Determine the (X, Y) coordinate at the center of the cell enclosing the given text.  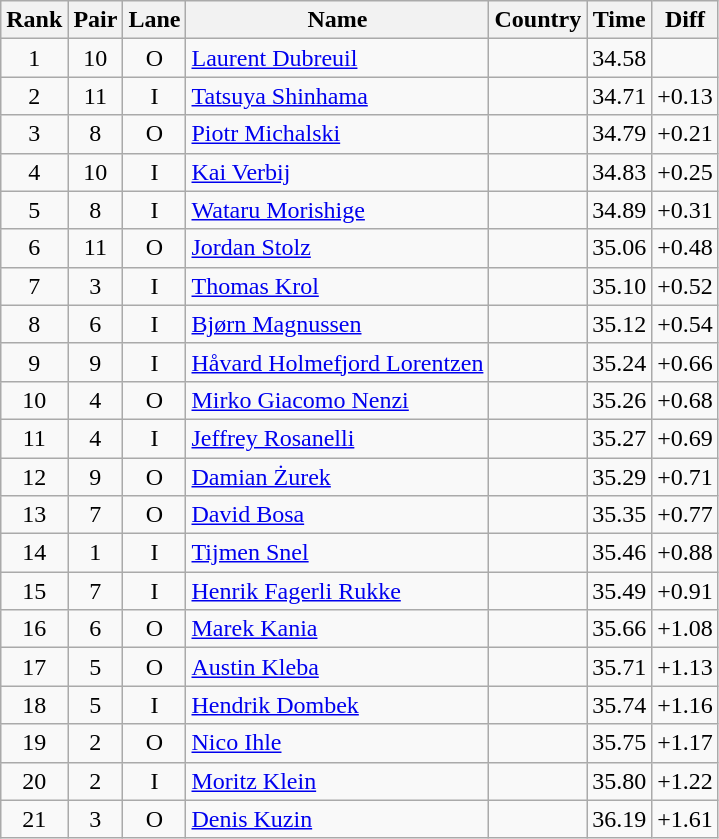
Jordan Stolz (338, 248)
Lane (154, 20)
35.46 (620, 553)
Denis Kuzin (338, 819)
Austin Kleba (338, 667)
18 (34, 705)
David Bosa (338, 515)
+0.68 (686, 400)
35.29 (620, 477)
Bjørn Magnussen (338, 324)
Thomas Krol (338, 286)
Tijmen Snel (338, 553)
12 (34, 477)
+0.25 (686, 172)
35.35 (620, 515)
+0.31 (686, 210)
34.71 (620, 96)
+1.13 (686, 667)
+1.61 (686, 819)
35.24 (620, 362)
+0.52 (686, 286)
Jeffrey Rosanelli (338, 438)
15 (34, 591)
19 (34, 743)
13 (34, 515)
+0.54 (686, 324)
35.71 (620, 667)
35.74 (620, 705)
Mirko Giacomo Nenzi (338, 400)
35.12 (620, 324)
Nico Ihle (338, 743)
+0.21 (686, 134)
Hendrik Dombek (338, 705)
Henrik Fagerli Rukke (338, 591)
35.80 (620, 781)
+1.22 (686, 781)
Damian Żurek (338, 477)
Time (620, 20)
Diff (686, 20)
34.79 (620, 134)
16 (34, 629)
Piotr Michalski (338, 134)
35.49 (620, 591)
36.19 (620, 819)
Wataru Morishige (338, 210)
+0.13 (686, 96)
20 (34, 781)
+0.77 (686, 515)
+0.48 (686, 248)
Marek Kania (338, 629)
+0.69 (686, 438)
35.27 (620, 438)
34.58 (620, 58)
Laurent Dubreuil (338, 58)
Håvard Holmefjord Lorentzen (338, 362)
Kai Verbij (338, 172)
Moritz Klein (338, 781)
Country (538, 20)
35.10 (620, 286)
+0.91 (686, 591)
Tatsuya Shinhama (338, 96)
Name (338, 20)
21 (34, 819)
+0.66 (686, 362)
35.26 (620, 400)
+0.71 (686, 477)
Rank (34, 20)
+1.17 (686, 743)
35.75 (620, 743)
+0.88 (686, 553)
17 (34, 667)
Pair (96, 20)
34.89 (620, 210)
34.83 (620, 172)
+1.08 (686, 629)
+1.16 (686, 705)
35.06 (620, 248)
35.66 (620, 629)
14 (34, 553)
